Scan for the cell matching the given text and deliver its (X, Y) coordinate at center. 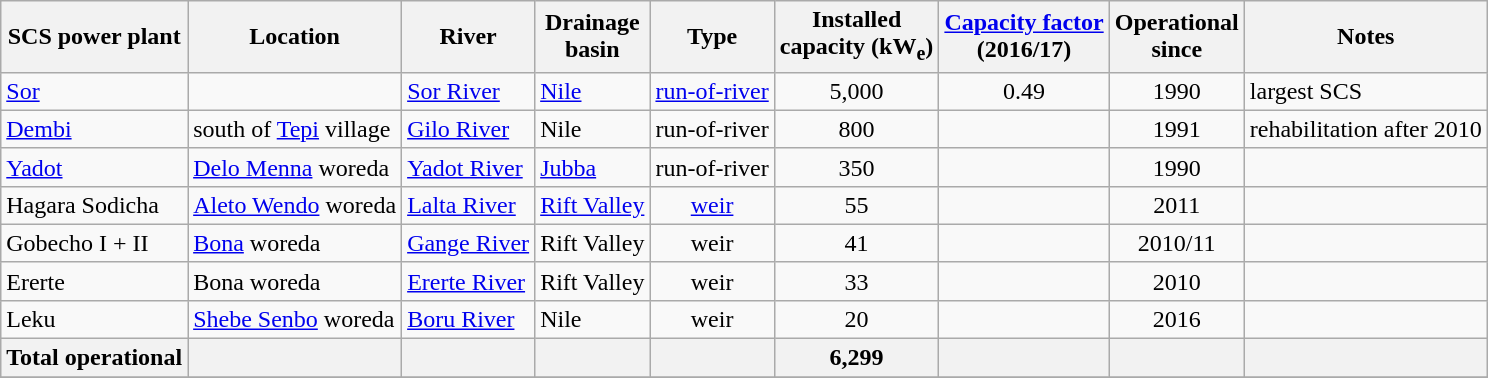
2016 (1176, 319)
41 (856, 243)
Sor River (468, 91)
Notes (1366, 36)
Hagara Sodicha (94, 205)
Lalta River (468, 205)
Aleto Wendo woreda (295, 205)
Drainagebasin (592, 36)
Location (295, 36)
Dembi (94, 129)
350 (856, 167)
Delo Menna woreda (295, 167)
5,000 (856, 91)
2011 (1176, 205)
20 (856, 319)
Gobecho I + II (94, 243)
55 (856, 205)
33 (856, 281)
Leku (94, 319)
Jubba (592, 167)
Operationalsince (1176, 36)
Ererte (94, 281)
largest SCS (1366, 91)
Total operational (94, 358)
Ererte River (468, 281)
Yadot (94, 167)
Installedcapacity (kWe) (856, 36)
SCS power plant (94, 36)
2010/11 (1176, 243)
Type (712, 36)
Capacity factor(2016/17) (1024, 36)
Yadot River (468, 167)
800 (856, 129)
Boru River (468, 319)
Gange River (468, 243)
rehabilitation after 2010 (1366, 129)
2010 (1176, 281)
6,299 (856, 358)
1991 (1176, 129)
River (468, 36)
0.49 (1024, 91)
Gilo River (468, 129)
Sor (94, 91)
Shebe Senbo woreda (295, 319)
south of Tepi village (295, 129)
